Search for the cell housing the specified text and yield its (X, Y) center coordinate. 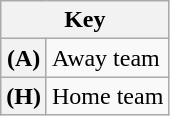
(A) (24, 58)
(H) (24, 96)
Home team (107, 96)
Key (85, 20)
Away team (107, 58)
